From the cell containing the given text, extract its center point as [x, y] coordinate. 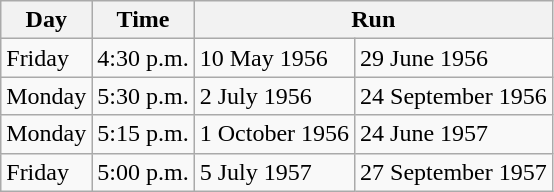
2 July 1956 [274, 96]
Run [373, 20]
24 September 1956 [454, 96]
5:15 p.m. [143, 134]
29 June 1956 [454, 58]
10 May 1956 [274, 58]
27 September 1957 [454, 172]
5 July 1957 [274, 172]
5:30 p.m. [143, 96]
5:00 p.m. [143, 172]
Time [143, 20]
1 October 1956 [274, 134]
Day [46, 20]
24 June 1957 [454, 134]
4:30 p.m. [143, 58]
